Locate the cell with the specified text and output its (x, y) center coordinate. 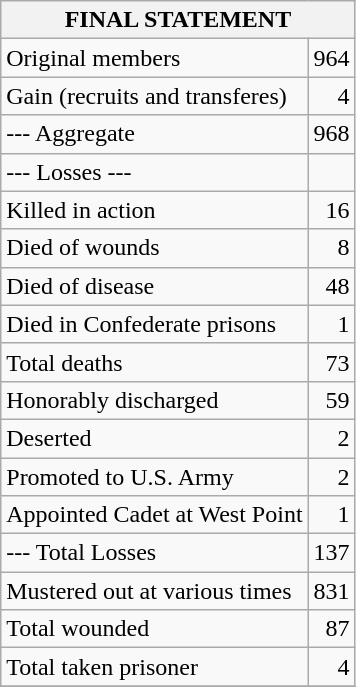
Died of disease (154, 286)
FINAL STATEMENT (178, 20)
Died of wounds (154, 248)
137 (332, 553)
--- Aggregate (154, 134)
--- Losses --- (154, 172)
73 (332, 362)
Died in Confederate prisons (154, 324)
59 (332, 400)
Gain (recruits and transferes) (154, 96)
8 (332, 248)
Appointed Cadet at West Point (154, 515)
16 (332, 210)
968 (332, 134)
Promoted to U.S. Army (154, 477)
Honorably discharged (154, 400)
Total wounded (154, 629)
964 (332, 58)
--- Total Losses (154, 553)
Original members (154, 58)
Total deaths (154, 362)
87 (332, 629)
Killed in action (154, 210)
831 (332, 591)
Deserted (154, 438)
Mustered out at various times (154, 591)
48 (332, 286)
Total taken prisoner (154, 667)
